Return the [x, y] coordinate for the center point of the cell that contains the specified text.  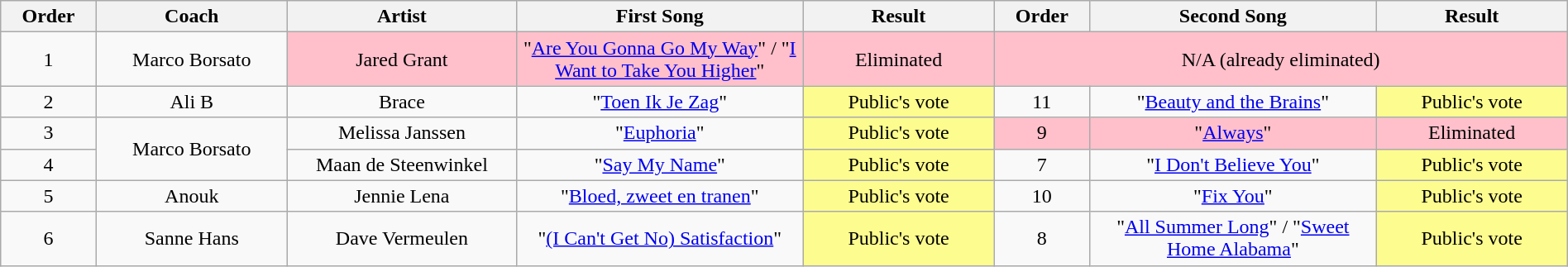
Ali B [192, 102]
"Beauty and the Brains" [1234, 102]
First Song [660, 17]
"I Don't Believe You" [1234, 164]
9 [1042, 133]
"Toen Ik Je Zag" [660, 102]
"Euphoria" [660, 133]
Maan de Steenwinkel [402, 164]
5 [49, 196]
10 [1042, 196]
Coach [192, 17]
Second Song [1234, 17]
6 [49, 238]
Jared Grant [402, 60]
Anouk [192, 196]
"(I Can't Get No) Satisfaction" [660, 238]
Dave Vermeulen [402, 238]
Brace [402, 102]
"All Summer Long" / "Sweet Home Alabama" [1234, 238]
"Fix You" [1234, 196]
Melissa Janssen [402, 133]
7 [1042, 164]
Sanne Hans [192, 238]
3 [49, 133]
"Always" [1234, 133]
4 [49, 164]
Jennie Lena [402, 196]
11 [1042, 102]
2 [49, 102]
"Say My Name" [660, 164]
Artist [402, 17]
"Are You Gonna Go My Way" / "I Want to Take You Higher" [660, 60]
8 [1042, 238]
N/A (already eliminated) [1280, 60]
1 [49, 60]
"Bloed, zweet en tranen" [660, 196]
